Locate the cell with the specified text and output its (x, y) center coordinate. 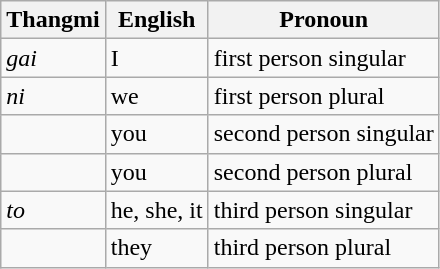
third person singular (324, 210)
we (156, 96)
I (156, 58)
they (156, 248)
gai (53, 58)
Thangmi (53, 20)
ni (53, 96)
he, she, it (156, 210)
Pronoun (324, 20)
second person plural (324, 172)
first person plural (324, 96)
to (53, 210)
English (156, 20)
second person singular (324, 134)
first person singular (324, 58)
third person plural (324, 248)
